Find where the given text appears and provide that cell's center as [x, y] coordinate. 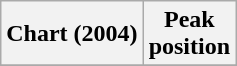
Peakposition [189, 34]
Chart (2004) [72, 34]
